Extract the [X, Y] coordinate from the center of the cell holding the provided text.  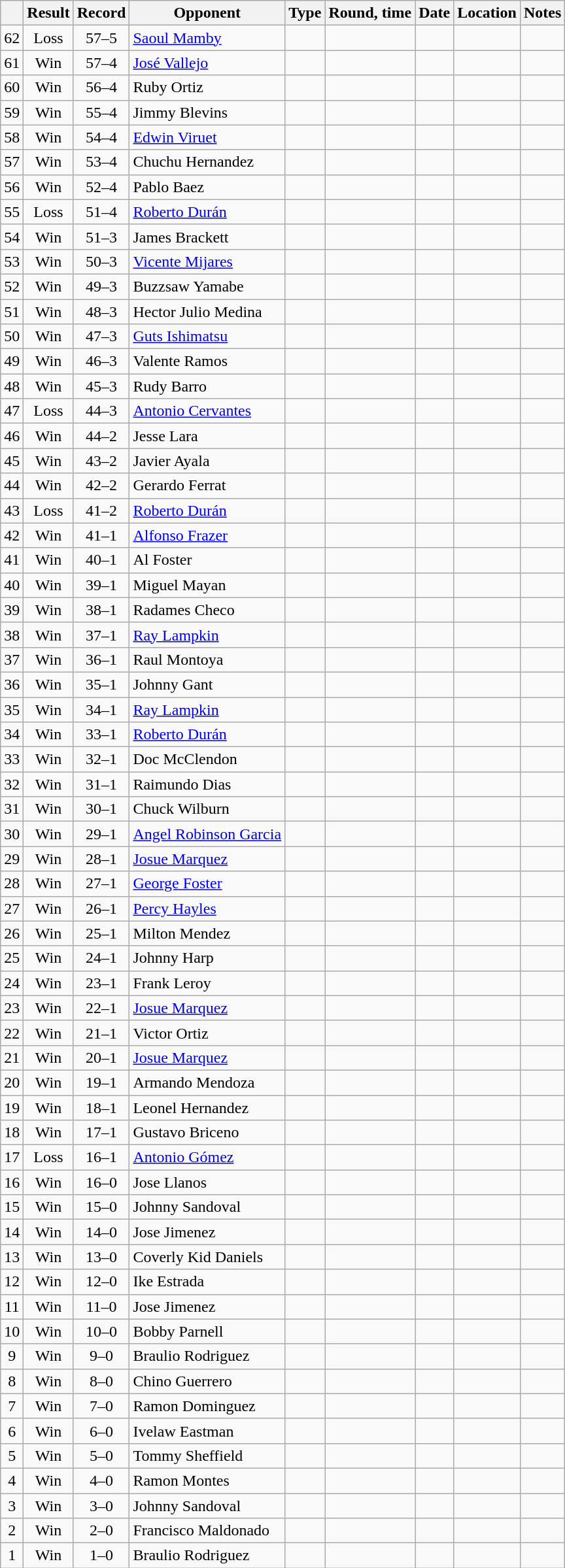
Miguel Mayan [207, 585]
24 [12, 983]
Radames Checo [207, 610]
José Vallejo [207, 63]
5–0 [101, 1456]
Ramon Montes [207, 1480]
43–2 [101, 461]
James Brackett [207, 237]
Ruby Ortiz [207, 88]
Coverly Kid Daniels [207, 1257]
50 [12, 337]
53–4 [101, 162]
41–2 [101, 510]
55–4 [101, 112]
Result [48, 13]
13 [12, 1257]
36 [12, 684]
34 [12, 735]
Buzzsaw Yamabe [207, 286]
Rudy Barro [207, 386]
55 [12, 212]
George Foster [207, 884]
61 [12, 63]
52–4 [101, 187]
11–0 [101, 1307]
Jesse Lara [207, 436]
57–5 [101, 38]
8 [12, 1381]
Ramon Dominguez [207, 1406]
13–0 [101, 1257]
19–1 [101, 1082]
Valente Ramos [207, 361]
Antonio Cervantes [207, 411]
Pablo Baez [207, 187]
4–0 [101, 1480]
30–1 [101, 809]
Johnny Harp [207, 958]
Milton Mendez [207, 933]
9–0 [101, 1356]
Round, time [370, 13]
56 [12, 187]
20 [12, 1082]
54 [12, 237]
47–3 [101, 337]
3–0 [101, 1505]
Jose Llanos [207, 1182]
Guts Ishimatsu [207, 337]
Opponent [207, 13]
10–0 [101, 1331]
42–2 [101, 486]
46–3 [101, 361]
Johnny Gant [207, 684]
34–1 [101, 709]
Record [101, 13]
62 [12, 38]
Hector Julio Medina [207, 312]
26 [12, 933]
31–1 [101, 784]
2–0 [101, 1531]
37–1 [101, 635]
36–1 [101, 659]
42 [12, 535]
28 [12, 884]
Jimmy Blevins [207, 112]
17 [12, 1158]
40 [12, 585]
60 [12, 88]
15–0 [101, 1207]
57–4 [101, 63]
Gustavo Briceno [207, 1133]
16–0 [101, 1182]
14 [12, 1232]
12 [12, 1282]
17–1 [101, 1133]
37 [12, 659]
Alfonso Frazer [207, 535]
1 [12, 1556]
40–1 [101, 560]
Bobby Parnell [207, 1331]
Tommy Sheffield [207, 1456]
29–1 [101, 834]
52 [12, 286]
Gerardo Ferrat [207, 486]
Javier Ayala [207, 461]
57 [12, 162]
25 [12, 958]
30 [12, 834]
48–3 [101, 312]
46 [12, 436]
Victor Ortiz [207, 1033]
24–1 [101, 958]
45–3 [101, 386]
Armando Mendoza [207, 1082]
11 [12, 1307]
26–1 [101, 909]
22–1 [101, 1008]
Notes [542, 13]
Edwin Viruet [207, 137]
Chino Guerrero [207, 1381]
16–1 [101, 1158]
48 [12, 386]
12–0 [101, 1282]
44–3 [101, 411]
Ike Estrada [207, 1282]
21–1 [101, 1033]
35–1 [101, 684]
27 [12, 909]
Al Foster [207, 560]
35 [12, 709]
Saoul Mamby [207, 38]
14–0 [101, 1232]
49 [12, 361]
6 [12, 1431]
Ivelaw Eastman [207, 1431]
7 [12, 1406]
7–0 [101, 1406]
41–1 [101, 535]
43 [12, 510]
10 [12, 1331]
29 [12, 859]
51–3 [101, 237]
Leonel Hernandez [207, 1108]
39–1 [101, 585]
28–1 [101, 859]
51–4 [101, 212]
18–1 [101, 1108]
Raimundo Dias [207, 784]
5 [12, 1456]
21 [12, 1058]
58 [12, 137]
Frank Leroy [207, 983]
19 [12, 1108]
3 [12, 1505]
Percy Hayles [207, 909]
44 [12, 486]
15 [12, 1207]
53 [12, 261]
23–1 [101, 983]
22 [12, 1033]
41 [12, 560]
38 [12, 635]
Vicente Mijares [207, 261]
56–4 [101, 88]
33–1 [101, 735]
51 [12, 312]
Type [305, 13]
23 [12, 1008]
Doc McClendon [207, 759]
31 [12, 809]
32–1 [101, 759]
44–2 [101, 436]
18 [12, 1133]
32 [12, 784]
25–1 [101, 933]
1–0 [101, 1556]
4 [12, 1480]
38–1 [101, 610]
49–3 [101, 286]
Antonio Gómez [207, 1158]
Raul Montoya [207, 659]
2 [12, 1531]
54–4 [101, 137]
Francisco Maldonado [207, 1531]
39 [12, 610]
50–3 [101, 261]
8–0 [101, 1381]
6–0 [101, 1431]
59 [12, 112]
20–1 [101, 1058]
47 [12, 411]
Angel Robinson Garcia [207, 834]
Date [434, 13]
Chuchu Hernandez [207, 162]
33 [12, 759]
45 [12, 461]
9 [12, 1356]
Location [487, 13]
27–1 [101, 884]
Chuck Wilburn [207, 809]
16 [12, 1182]
